Scan for the cell matching the given text and deliver its (X, Y) coordinate at center. 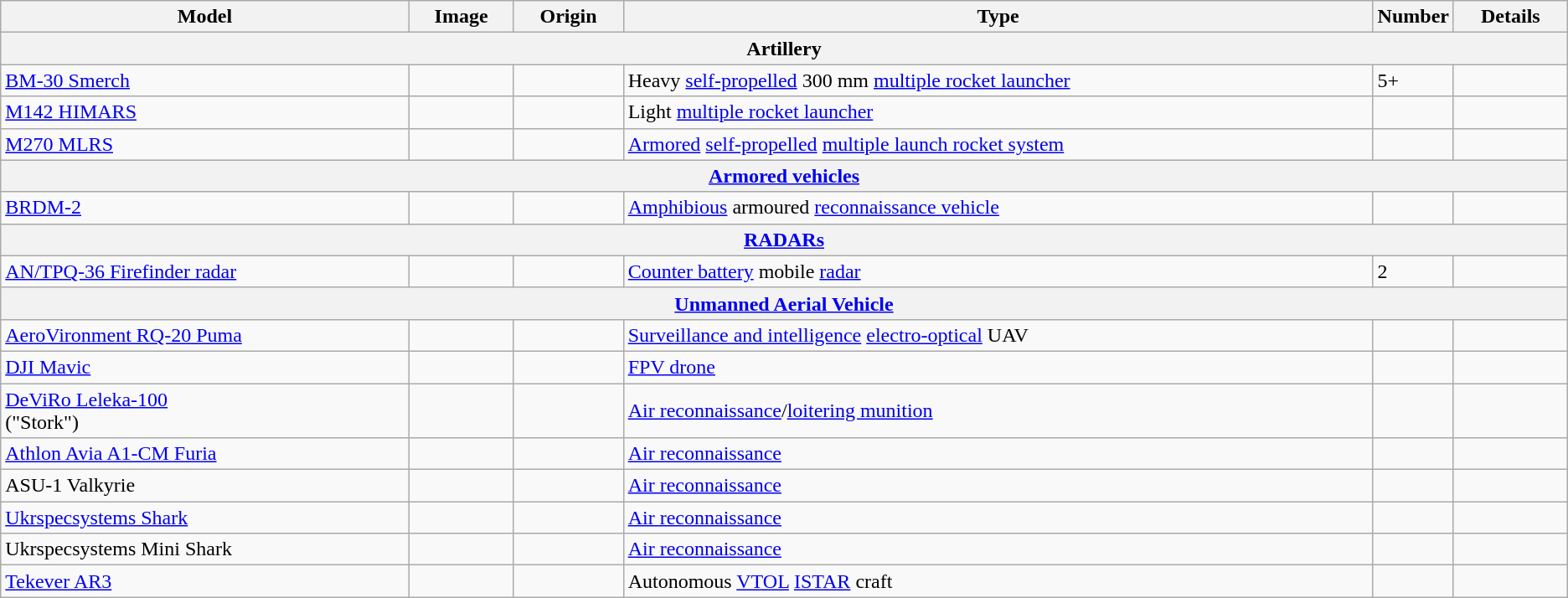
Amphibious armoured reconnaissance vehicle (998, 208)
M270 MLRS (205, 144)
DJI Mavic (205, 367)
Surveillance and intelligence electro-optical UAV (998, 335)
Type (998, 17)
Armored self-propelled multiple launch rocket system (998, 144)
Details (1510, 17)
Athlon Avia A1-CM Furia (205, 454)
Light multiple rocket launcher (998, 112)
Ukrspecsystems Shark (205, 518)
BRDM-2 (205, 208)
AeroVironment RQ-20 Puma (205, 335)
FPV drone (998, 367)
Armored vehicles (784, 176)
ASU-1 Valkyrie (205, 486)
Image (461, 17)
Counter battery mobile radar (998, 271)
AN/TPQ-36 Firefinder radar (205, 271)
Tekever AR3 (205, 581)
2 (1413, 271)
Model (205, 17)
RADARs (784, 240)
Autonomous VTOL ISTAR craft (998, 581)
Air reconnaissance/loitering munition (998, 410)
Origin (568, 17)
Unmanned Aerial Vehicle (784, 303)
Heavy self-propelled 300 mm multiple rocket launcher (998, 80)
DeViRo Leleka-100("Stork") (205, 410)
BM-30 Smerch (205, 80)
Artillery (784, 49)
Ukrspecsystems Mini Shark (205, 549)
M142 HIMARS (205, 112)
Number (1413, 17)
5+ (1413, 80)
